Return [X, Y] of the center of cell containing provided text 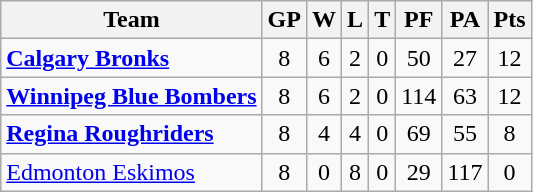
50 [419, 58]
27 [465, 58]
Team [132, 20]
63 [465, 96]
W [324, 20]
114 [419, 96]
L [356, 20]
GP [284, 20]
Pts [510, 20]
Calgary Bronks [132, 58]
29 [419, 172]
Winnipeg Blue Bombers [132, 96]
117 [465, 172]
PF [419, 20]
Edmonton Eskimos [132, 172]
Regina Roughriders [132, 134]
69 [419, 134]
PA [465, 20]
55 [465, 134]
T [382, 20]
